Return (X, Y) of the center of cell containing provided text 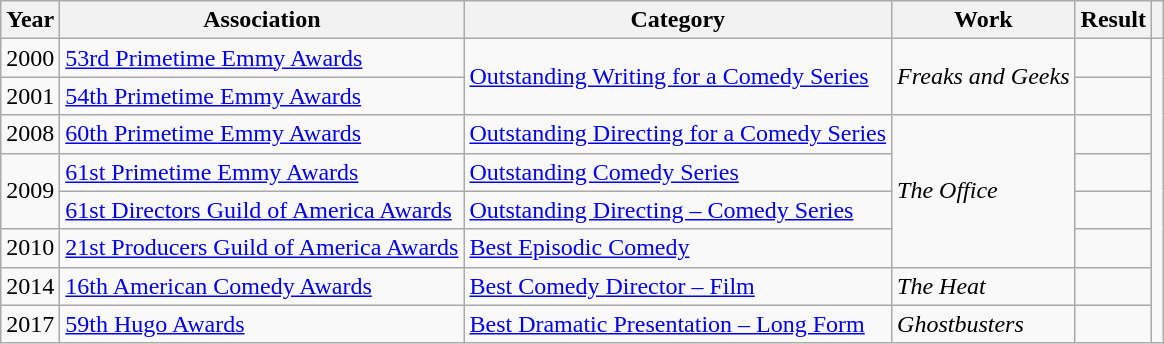
Freaks and Geeks (984, 77)
Work (984, 20)
16th American Comedy Awards (262, 286)
Outstanding Comedy Series (678, 172)
53rd Primetime Emmy Awards (262, 58)
Outstanding Directing for a Comedy Series (678, 134)
21st Producers Guild of America Awards (262, 248)
Best Dramatic Presentation – Long Form (678, 324)
2009 (30, 191)
59th Hugo Awards (262, 324)
The Office (984, 191)
60th Primetime Emmy Awards (262, 134)
61st Primetime Emmy Awards (262, 172)
54th Primetime Emmy Awards (262, 96)
2017 (30, 324)
2008 (30, 134)
Year (30, 20)
Ghostbusters (984, 324)
Association (262, 20)
Outstanding Directing – Comedy Series (678, 210)
Category (678, 20)
Outstanding Writing for a Comedy Series (678, 77)
61st Directors Guild of America Awards (262, 210)
2010 (30, 248)
2001 (30, 96)
2000 (30, 58)
Best Comedy Director – Film (678, 286)
2014 (30, 286)
Result (1113, 20)
Best Episodic Comedy (678, 248)
The Heat (984, 286)
